Return the (x, y) coordinate for the center point of the cell that contains the specified text.  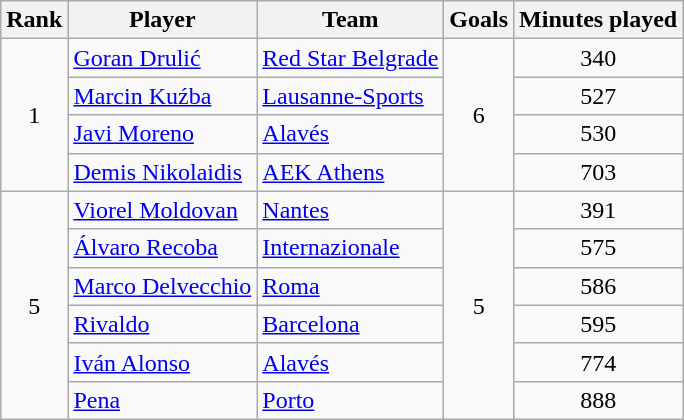
Internazionale (350, 248)
Javi Moreno (162, 134)
1 (34, 115)
Rivaldo (162, 324)
595 (598, 324)
Viorel Moldovan (162, 210)
703 (598, 172)
Team (350, 20)
Demis Nikolaidis (162, 172)
Lausanne-Sports (350, 96)
AEK Athens (350, 172)
Marco Delvecchio (162, 286)
Pena (162, 400)
527 (598, 96)
Goran Drulić (162, 58)
340 (598, 58)
575 (598, 248)
6 (479, 115)
Álvaro Recoba (162, 248)
Goals (479, 20)
Player (162, 20)
Roma (350, 286)
Barcelona (350, 324)
Marcin Kuźba (162, 96)
888 (598, 400)
Rank (34, 20)
Porto (350, 400)
Minutes played (598, 20)
Iván Alonso (162, 362)
Red Star Belgrade (350, 58)
Nantes (350, 210)
586 (598, 286)
391 (598, 210)
530 (598, 134)
774 (598, 362)
